Identify which cell holds the provided text, then report its [x, y] central coordinate. 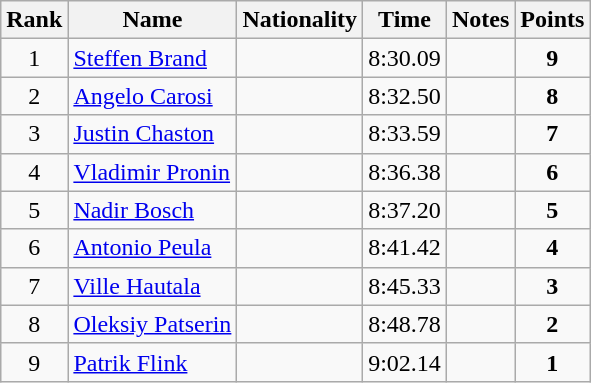
9:02.14 [405, 362]
8:33.59 [405, 134]
Antonio Peula [152, 248]
8:30.09 [405, 58]
Nadir Bosch [152, 210]
Nationality [300, 20]
Points [552, 20]
Patrik Flink [152, 362]
8:48.78 [405, 324]
8:37.20 [405, 210]
8:41.42 [405, 248]
Notes [480, 20]
Justin Chaston [152, 134]
Name [152, 20]
8:36.38 [405, 172]
Time [405, 20]
8:45.33 [405, 286]
Steffen Brand [152, 58]
Vladimir Pronin [152, 172]
Angelo Carosi [152, 96]
8:32.50 [405, 96]
Oleksiy Patserin [152, 324]
Rank [34, 20]
Ville Hautala [152, 286]
